Return the (X, Y) coordinate for the center point of the cell that contains the specified text.  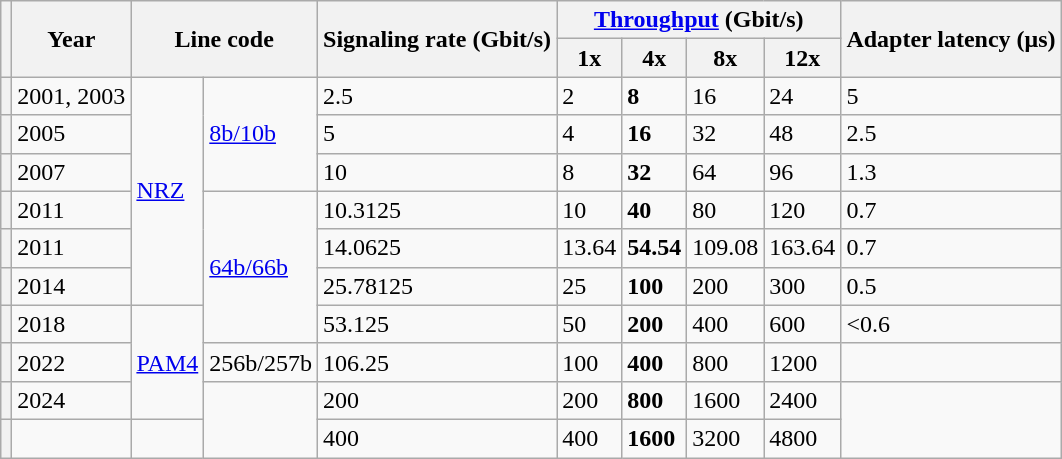
24 (802, 96)
4x (654, 58)
2001, 2003 (72, 96)
3200 (726, 438)
120 (802, 210)
2005 (72, 134)
2400 (802, 400)
300 (802, 286)
1x (590, 58)
1200 (802, 362)
4800 (802, 438)
2007 (72, 172)
80 (726, 210)
12x (802, 58)
0.5 (951, 286)
10.3125 (438, 210)
PAM4 (168, 362)
1.3 (951, 172)
256b/257b (261, 362)
163.64 (802, 248)
48 (802, 134)
2022 (72, 362)
2 (590, 96)
NRZ (168, 191)
8x (726, 58)
2024 (72, 400)
40 (654, 210)
600 (802, 324)
25 (590, 286)
14.0625 (438, 248)
64 (726, 172)
Signaling rate (Gbit/s) (438, 39)
50 (590, 324)
Line code (224, 39)
4 (590, 134)
13.64 (590, 248)
54.54 (654, 248)
109.08 (726, 248)
106.25 (438, 362)
2014 (72, 286)
<0.6 (951, 324)
64b/66b (261, 267)
Year (72, 39)
96 (802, 172)
53.125 (438, 324)
Adapter latency (μs) (951, 39)
8b/10b (261, 134)
2018 (72, 324)
25.78125 (438, 286)
Throughput (Gbit/s) (699, 20)
